Capture the cell that displays the provided text and extract its (x, y) central coordinate. 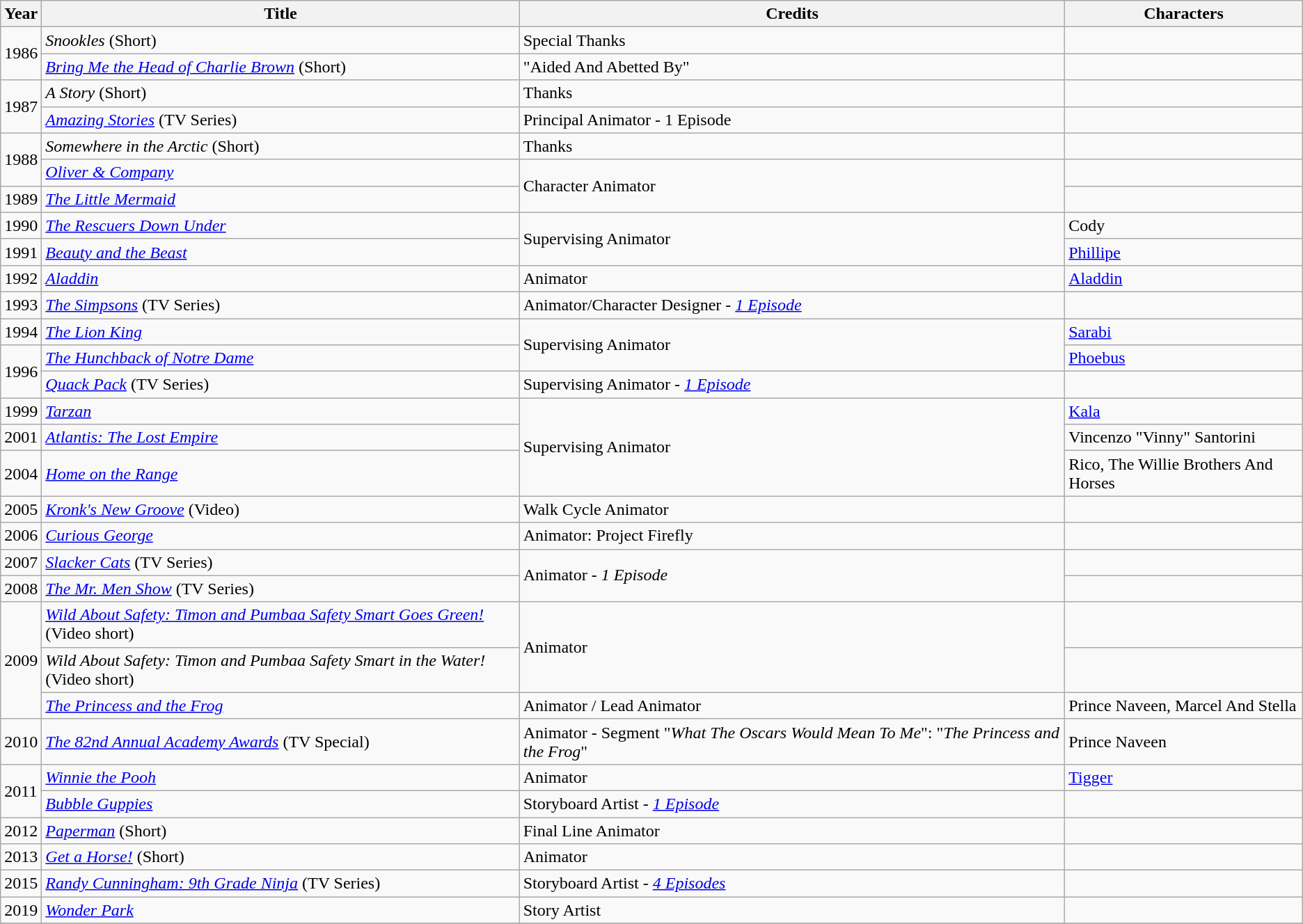
1999 (21, 411)
Cody (1184, 225)
Characters (1184, 14)
Animator - 1 Episode (792, 575)
Phillipe (1184, 252)
Home on the Range (281, 473)
Animator/Character Designer - 1 Episode (792, 305)
1988 (21, 159)
2007 (21, 562)
1986 (21, 54)
Title (281, 14)
2008 (21, 589)
2013 (21, 857)
Prince Naveen, Marcel And Stella (1184, 706)
2015 (21, 884)
Sarabi (1184, 332)
Bubble Guppies (281, 804)
Curious George (281, 536)
The Lion King (281, 332)
Kala (1184, 411)
2010 (21, 742)
Slacker Cats (TV Series) (281, 562)
The Little Mermaid (281, 199)
Animator / Lead Animator (792, 706)
1993 (21, 305)
Animator: Project Firefly (792, 536)
Randy Cunningham: 9th Grade Ninja (TV Series) (281, 884)
Year (21, 14)
1989 (21, 199)
Beauty and the Beast (281, 252)
2006 (21, 536)
Character Animator (792, 186)
Amazing Stories (TV Series) (281, 120)
1987 (21, 106)
The Princess and the Frog (281, 706)
Principal Animator - 1 Episode (792, 120)
Wonder Park (281, 910)
Phoebus (1184, 358)
Final Line Animator (792, 830)
1990 (21, 225)
1992 (21, 278)
Special Thanks (792, 40)
Winnie the Pooh (281, 777)
Paperman (Short) (281, 830)
Wild About Safety: Timon and Pumbaa Safety Smart Goes Green! (Video short) (281, 625)
Atlantis: The Lost Empire (281, 438)
Tarzan (281, 411)
The Simpsons (TV Series) (281, 305)
Quack Pack (TV Series) (281, 385)
Tigger (1184, 777)
Vincenzo "Vinny" Santorini (1184, 438)
The Rescuers Down Under (281, 225)
Storyboard Artist - 1 Episode (792, 804)
Somewhere in the Arctic (Short) (281, 146)
2012 (21, 830)
A Story (Short) (281, 93)
2019 (21, 910)
2009 (21, 660)
Story Artist (792, 910)
Rico, The Willie Brothers And Horses (1184, 473)
1994 (21, 332)
Bring Me the Head of Charlie Brown (Short) (281, 67)
Wild About Safety: Timon and Pumbaa Safety Smart in the Water! (Video short) (281, 669)
2004 (21, 473)
2005 (21, 509)
"Aided And Abetted By" (792, 67)
The Hunchback of Notre Dame (281, 358)
2011 (21, 790)
Animator - Segment "What The Oscars Would Mean To Me": "The Princess and the Frog" (792, 742)
2001 (21, 438)
The Mr. Men Show (TV Series) (281, 589)
Supervising Animator - 1 Episode (792, 385)
Get a Horse! (Short) (281, 857)
Kronk's New Groove (Video) (281, 509)
The 82nd Annual Academy Awards (TV Special) (281, 742)
Storyboard Artist - 4 Episodes (792, 884)
1991 (21, 252)
1996 (21, 372)
Credits (792, 14)
Prince Naveen (1184, 742)
Oliver & Company (281, 173)
Snookles (Short) (281, 40)
Walk Cycle Animator (792, 509)
